Identify which cell holds the provided text, then report its [x, y] central coordinate. 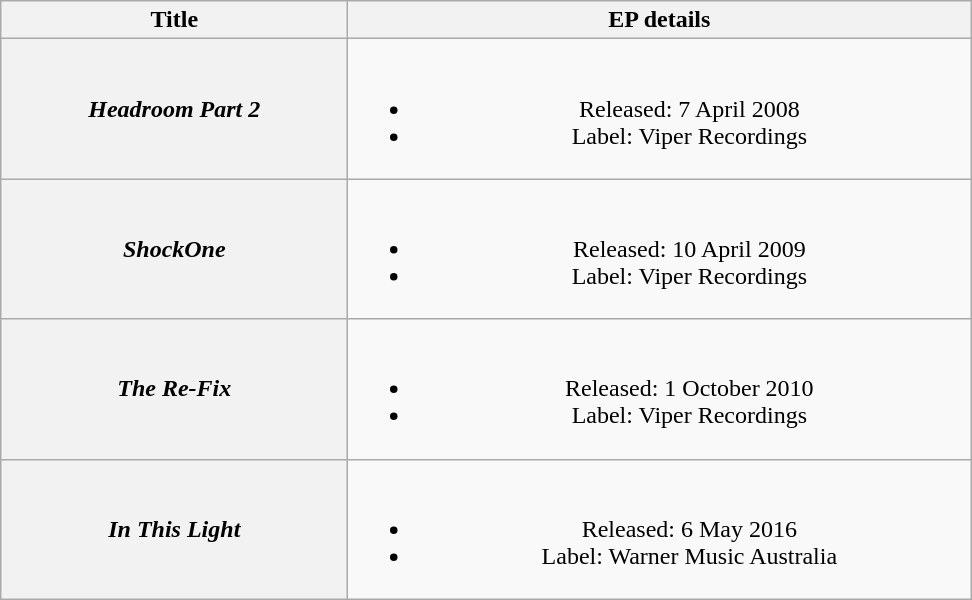
Title [174, 20]
EP details [660, 20]
In This Light [174, 529]
Released: 6 May 2016Label: Warner Music Australia [660, 529]
Headroom Part 2 [174, 109]
Released: 10 April 2009Label: Viper Recordings [660, 249]
Released: 7 April 2008Label: Viper Recordings [660, 109]
ShockOne [174, 249]
Released: 1 October 2010Label: Viper Recordings [660, 389]
The Re-Fix [174, 389]
